Extract the [X, Y] coordinate from the center of the cell holding the provided text.  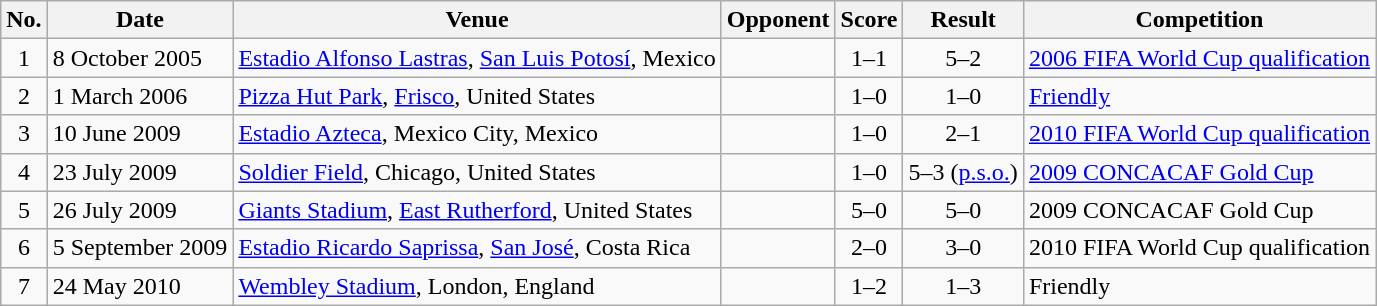
2006 FIFA World Cup qualification [1199, 58]
Wembley Stadium, London, England [477, 286]
Estadio Alfonso Lastras, San Luis Potosí, Mexico [477, 58]
3–0 [963, 248]
No. [24, 20]
2–1 [963, 134]
1–1 [869, 58]
1 March 2006 [140, 96]
5–2 [963, 58]
24 May 2010 [140, 286]
1–3 [963, 286]
Estadio Ricardo Saprissa, San José, Costa Rica [477, 248]
4 [24, 172]
23 July 2009 [140, 172]
2–0 [869, 248]
10 June 2009 [140, 134]
26 July 2009 [140, 210]
Soldier Field, Chicago, United States [477, 172]
8 October 2005 [140, 58]
6 [24, 248]
5 [24, 210]
1–2 [869, 286]
Score [869, 20]
Estadio Azteca, Mexico City, Mexico [477, 134]
Opponent [778, 20]
2 [24, 96]
Venue [477, 20]
Date [140, 20]
1 [24, 58]
5–3 (p.s.o.) [963, 172]
3 [24, 134]
Giants Stadium, East Rutherford, United States [477, 210]
5 September 2009 [140, 248]
7 [24, 286]
Competition [1199, 20]
Result [963, 20]
Pizza Hut Park, Frisco, United States [477, 96]
